Pinpoint the cell where the given text exists, returning its [x, y] midpoint coordinate. 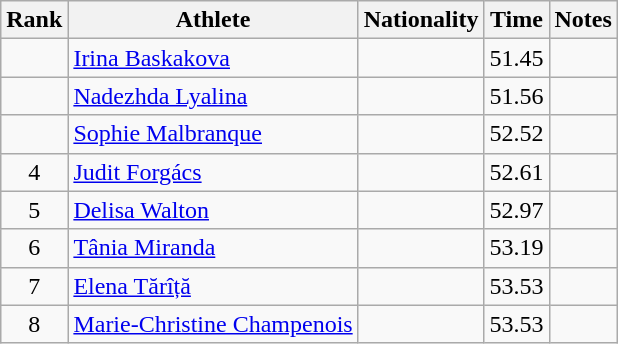
51.56 [516, 96]
Nadezhda Lyalina [213, 96]
Nationality [421, 20]
Notes [583, 20]
6 [34, 248]
Tânia Miranda [213, 248]
Marie-Christine Champenois [213, 324]
52.97 [516, 210]
52.61 [516, 172]
53.19 [516, 248]
4 [34, 172]
Judit Forgács [213, 172]
8 [34, 324]
52.52 [516, 134]
Rank [34, 20]
51.45 [516, 58]
Athlete [213, 20]
Elena Tărîță [213, 286]
5 [34, 210]
Irina Baskakova [213, 58]
Sophie Malbranque [213, 134]
Time [516, 20]
Delisa Walton [213, 210]
7 [34, 286]
